Search for the cell housing the specified text and yield its (X, Y) center coordinate. 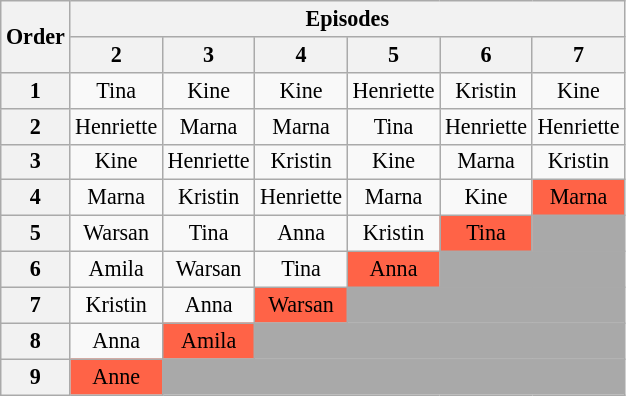
1 (36, 90)
Order (36, 36)
9 (36, 377)
8 (36, 341)
Anne (116, 377)
Episodes (348, 18)
